Return [x, y] of the center of cell containing provided text 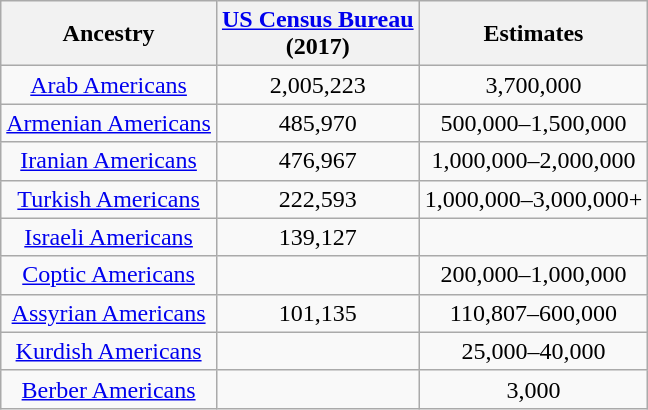
500,000–1,500,000 [534, 123]
Assyrian Americans [109, 313]
Iranian Americans [109, 161]
476,967 [318, 161]
Berber Americans [109, 389]
1,000,000–2,000,000 [534, 161]
3,000 [534, 389]
Israeli Americans [109, 237]
Estimates [534, 34]
2,005,223 [318, 85]
1,000,000–3,000,000+ [534, 199]
25,000–40,000 [534, 351]
Kurdish Americans [109, 351]
Turkish Americans [109, 199]
US Census Bureau (2017) [318, 34]
Arab Americans [109, 85]
Coptic Americans [109, 275]
200,000–1,000,000 [534, 275]
Ancestry [109, 34]
139,127 [318, 237]
3,700,000 [534, 85]
222,593 [318, 199]
110,807–600,000 [534, 313]
Armenian Americans [109, 123]
101,135 [318, 313]
485,970 [318, 123]
